Output the [x, y] coordinate of the center of the cell containing the given text.  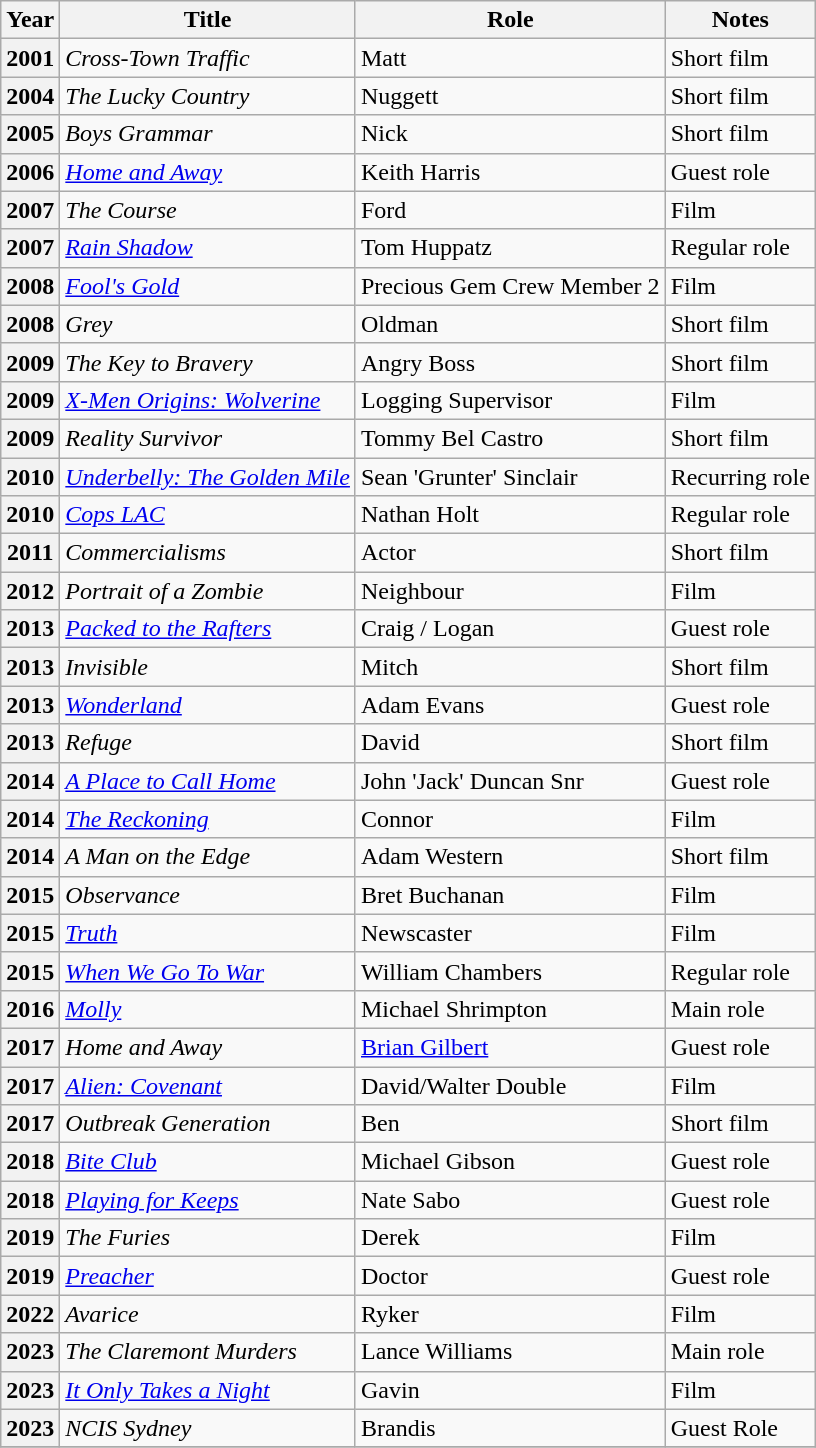
The Furies [208, 1238]
Reality Survivor [208, 438]
Nick [510, 134]
Recurring role [740, 477]
Brian Gilbert [510, 1047]
Alien: Covenant [208, 1085]
Wonderland [208, 705]
William Chambers [510, 971]
Michael Gibson [510, 1162]
Year [30, 20]
Precious Gem Crew Member 2 [510, 286]
2006 [30, 172]
The Claremont Murders [208, 1352]
Lance Williams [510, 1352]
Craig / Logan [510, 629]
Cross-Town Traffic [208, 58]
Title [208, 20]
2011 [30, 553]
Doctor [510, 1276]
2012 [30, 591]
Neighbour [510, 591]
Truth [208, 933]
2004 [30, 96]
The Key to Bravery [208, 362]
Matt [510, 58]
David/Walter Double [510, 1085]
It Only Takes a Night [208, 1390]
Ford [510, 210]
Guest Role [740, 1428]
Mitch [510, 667]
Avarice [208, 1314]
Fool's Gold [208, 286]
Outbreak Generation [208, 1124]
2005 [30, 134]
2001 [30, 58]
Underbelly: The Golden Mile [208, 477]
Preacher [208, 1276]
Grey [208, 324]
Newscaster [510, 933]
Commercialisms [208, 553]
David [510, 743]
Brandis [510, 1428]
Keith Harris [510, 172]
Nathan Holt [510, 515]
Actor [510, 553]
The Lucky Country [208, 96]
The Course [208, 210]
2022 [30, 1314]
Tom Huppatz [510, 248]
Michael Shrimpton [510, 1009]
Observance [208, 895]
The Reckoning [208, 819]
Portrait of a Zombie [208, 591]
Playing for Keeps [208, 1200]
Connor [510, 819]
Nuggett [510, 96]
Oldman [510, 324]
Adam Western [510, 857]
NCIS Sydney [208, 1428]
Adam Evans [510, 705]
Invisible [208, 667]
X-Men Origins: Wolverine [208, 400]
Packed to the Rafters [208, 629]
Bret Buchanan [510, 895]
A Man on the Edge [208, 857]
Cops LAC [208, 515]
Molly [208, 1009]
Rain Shadow [208, 248]
When We Go To War [208, 971]
Boys Grammar [208, 134]
A Place to Call Home [208, 781]
Logging Supervisor [510, 400]
2016 [30, 1009]
Ryker [510, 1314]
Angry Boss [510, 362]
Ben [510, 1124]
Role [510, 20]
John 'Jack' Duncan Snr [510, 781]
Tommy Bel Castro [510, 438]
Sean 'Grunter' Sinclair [510, 477]
Nate Sabo [510, 1200]
Derek [510, 1238]
Notes [740, 20]
Gavin [510, 1390]
Refuge [208, 743]
Bite Club [208, 1162]
